Provide the [X, Y] coordinate of the cell's center where the given text is located.  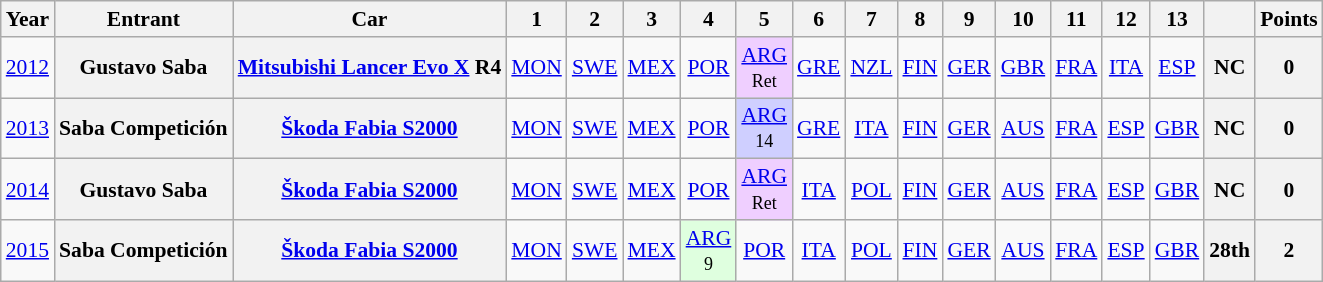
1 [536, 19]
NZL [871, 68]
10 [1024, 19]
11 [1076, 19]
Entrant [144, 19]
Points [1289, 19]
4 [709, 19]
8 [920, 19]
9 [968, 19]
ARG9 [709, 250]
6 [818, 19]
Year [28, 19]
2013 [28, 128]
ARG14 [764, 128]
2015 [28, 250]
3 [652, 19]
5 [764, 19]
2014 [28, 190]
Car [370, 19]
7 [871, 19]
2012 [28, 68]
28th [1230, 250]
Mitsubishi Lancer Evo X R4 [370, 68]
12 [1126, 19]
13 [1178, 19]
